For the text-containing cell, return its midpoint in (x, y) coordinate format. 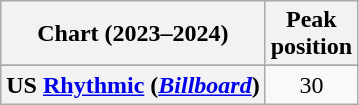
Peakposition (311, 34)
30 (311, 85)
US Rhythmic (Billboard) (133, 85)
Chart (2023–2024) (133, 34)
